Search for the cell housing the specified text and yield its [X, Y] center coordinate. 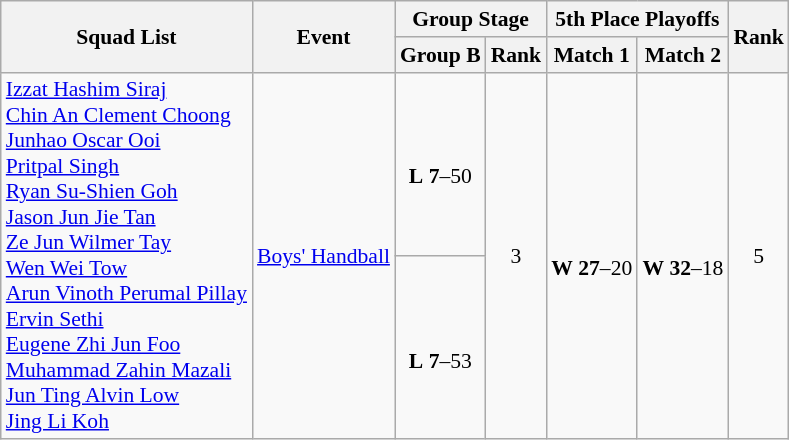
Group B [440, 55]
5th Place Playoffs [637, 19]
Match 1 [592, 55]
L 7–50 [440, 164]
Group Stage [470, 19]
5 [758, 256]
Match 2 [682, 55]
W 32–18 [682, 256]
L 7–53 [440, 348]
Event [324, 36]
3 [516, 256]
W 27–20 [592, 256]
Squad List [126, 36]
Boys' Handball [324, 256]
